Identify which cell holds the provided text, then report its [x, y] central coordinate. 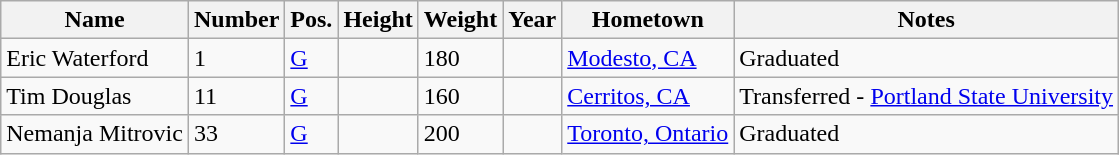
200 [460, 134]
Tim Douglas [95, 96]
33 [236, 134]
160 [460, 96]
Name [95, 20]
Weight [460, 20]
Height [378, 20]
Cerritos, CA [648, 96]
Year [532, 20]
Hometown [648, 20]
Nemanja Mitrovic [95, 134]
Notes [926, 20]
Modesto, CA [648, 58]
Pos. [312, 20]
Transferred - Portland State University [926, 96]
Number [236, 20]
180 [460, 58]
Eric Waterford [95, 58]
Toronto, Ontario [648, 134]
1 [236, 58]
11 [236, 96]
